Determine the (x, y) coordinate at the center of the cell enclosing the given text.  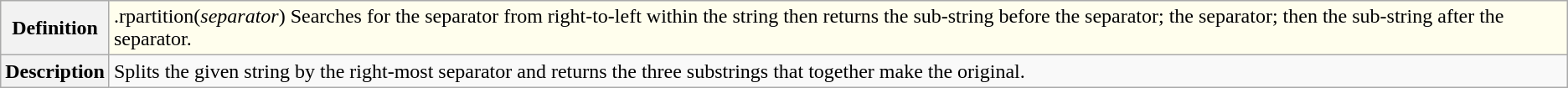
Definition (55, 28)
Description (55, 71)
Splits the given string by the right-most separator and returns the three substrings that together make the original. (838, 71)
